Output the (X, Y) coordinate of the center of the cell containing the given text.  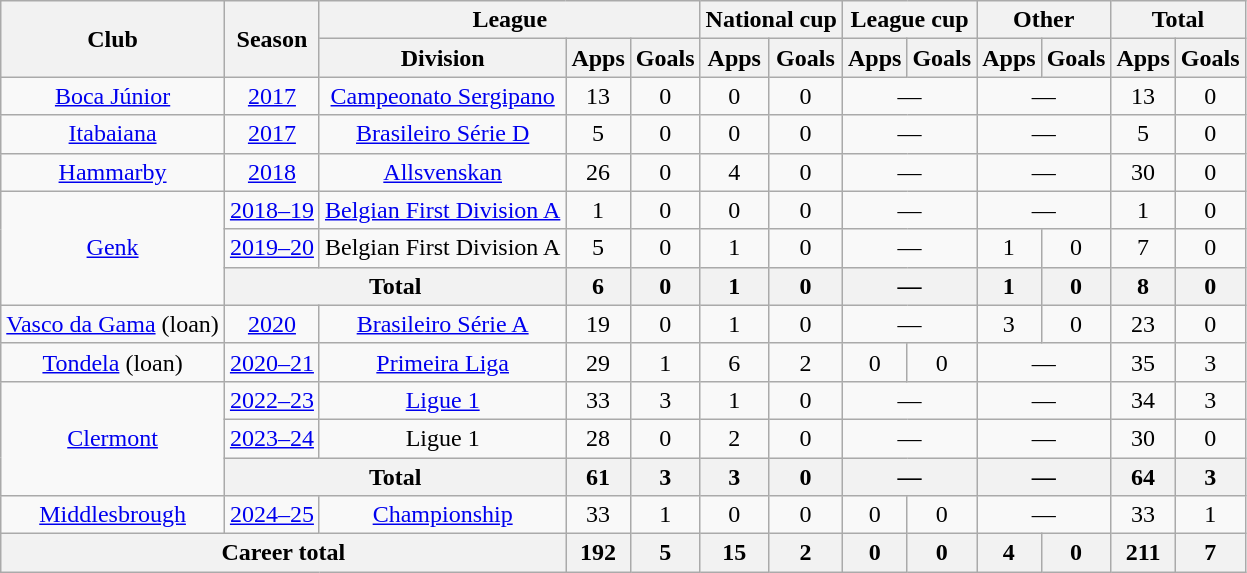
2024–25 (272, 515)
Brasileiro Série A (442, 324)
19 (598, 324)
Allsvenskan (442, 172)
Brasileiro Série D (442, 134)
Middlesbrough (113, 515)
34 (1143, 400)
192 (598, 553)
Season (272, 39)
Primeira Liga (442, 362)
2020–21 (272, 362)
28 (598, 438)
Other (1044, 20)
2020 (272, 324)
Itabaiana (113, 134)
Career total (284, 553)
2023–24 (272, 438)
15 (734, 553)
64 (1143, 477)
Vasco da Gama (loan) (113, 324)
Division (442, 58)
61 (598, 477)
2018–19 (272, 210)
35 (1143, 362)
Genk (113, 248)
2018 (272, 172)
23 (1143, 324)
Clermont (113, 438)
2022–23 (272, 400)
Championship (442, 515)
League cup (909, 20)
League (510, 20)
2019–20 (272, 248)
29 (598, 362)
26 (598, 172)
Hammarby (113, 172)
8 (1143, 286)
National cup (771, 20)
Campeonato Sergipano (442, 96)
Tondela (loan) (113, 362)
211 (1143, 553)
Boca Júnior (113, 96)
Club (113, 39)
